Capture the cell that displays the provided text and extract its (X, Y) central coordinate. 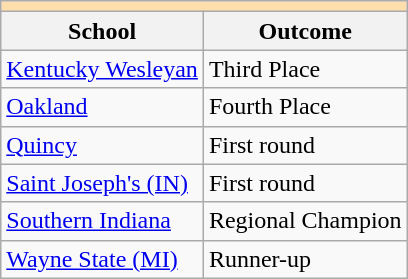
Kentucky Wesleyan (102, 69)
Quincy (102, 145)
Outcome (305, 31)
Wayne State (MI) (102, 259)
Oakland (102, 107)
Runner-up (305, 259)
School (102, 31)
Regional Champion (305, 221)
Third Place (305, 69)
Southern Indiana (102, 221)
Saint Joseph's (IN) (102, 183)
Fourth Place (305, 107)
